Search for the cell housing the specified text and yield its (x, y) center coordinate. 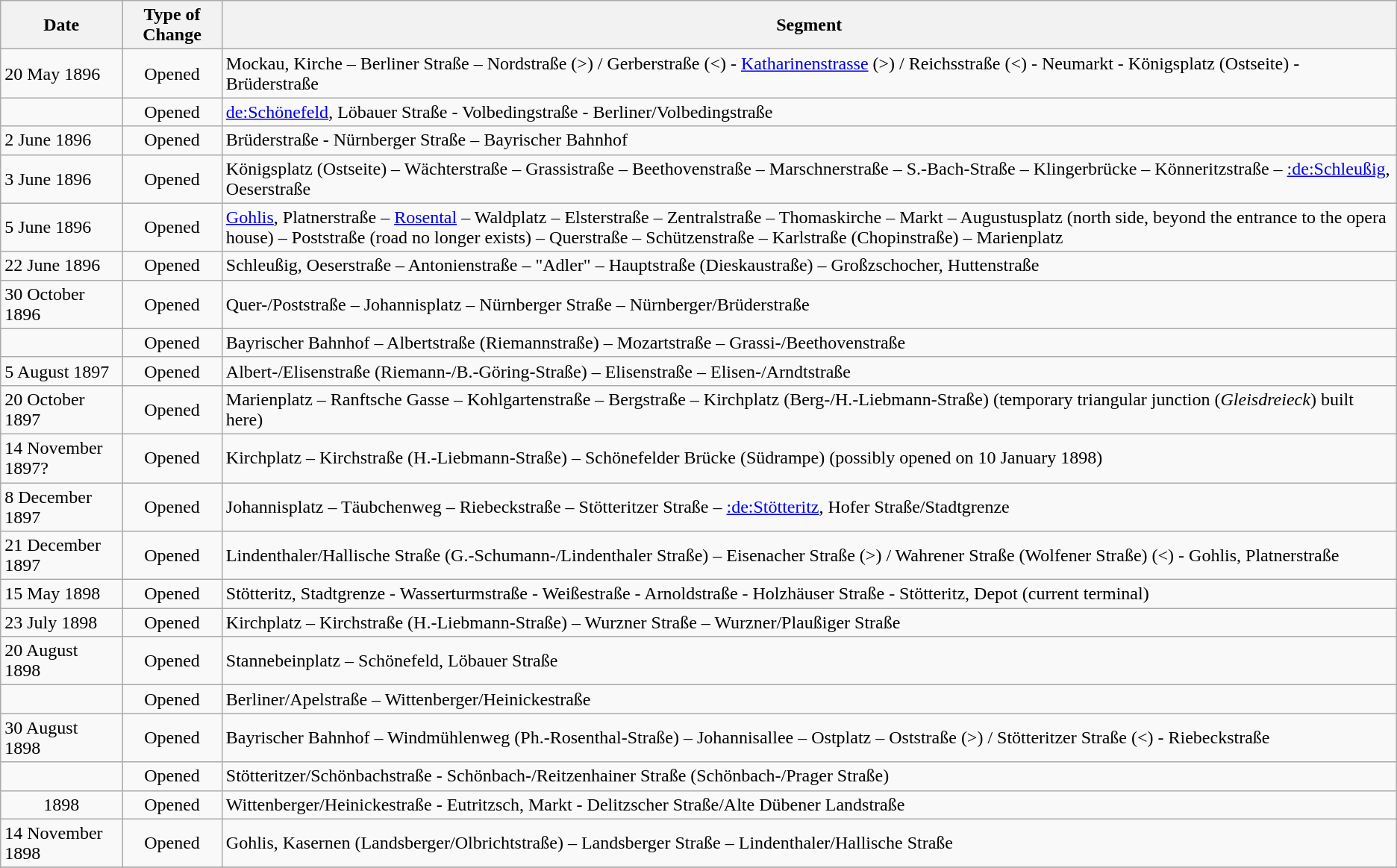
Date (61, 25)
30 October 1896 (61, 305)
Stannebeinplatz – Schönefeld, Löbauer Straße (809, 661)
Berliner/Apelstraße – Wittenberger/Heinickestraße (809, 699)
Type of Change (172, 25)
Kirchplatz – Kirchstraße (H.-Liebmann-Straße) – Wurzner Straße – Wurzner/Plaußiger Straße (809, 622)
1898 (61, 805)
2 June 1896 (61, 140)
22 June 1896 (61, 266)
8 December 1897 (61, 506)
Schleußig, Oeserstraße – Antonienstraße – "Adler" – Hauptstraße (Dieskaustraße) – Großzschocher, Huttenstraße (809, 266)
21 December 1897 (61, 555)
Johannisplatz – Täubchenweg – Riebeckstraße – Stötteritzer Straße – :de:Stötteritz, Hofer Straße/Stadtgrenze (809, 506)
20 October 1897 (61, 409)
30 August 1898 (61, 737)
Gohlis, Kasernen (Landsberger/Olbrichtstraße) – Landsberger Straße – Lindenthaler/Hallische Straße (809, 843)
14 November 1898 (61, 843)
20 May 1896 (61, 73)
Kirchplatz – Kirchstraße (H.-Liebmann-Straße) – Schönefelder Brücke (Südrampe) (possibly opened on 10 January 1898) (809, 458)
20 August 1898 (61, 661)
Bayrischer Bahnhof – Albertstraße (Riemannstraße) – Mozartstraße – Grassi-/Beethovenstraße (809, 343)
5 June 1896 (61, 227)
3 June 1896 (61, 179)
Brüderstraße - Nürnberger Straße – Bayrischer Bahnhof (809, 140)
Albert-/Elisenstraße (Riemann-/B.-Göring-Straße) – Elisenstraße – Elisen-/Arndtstraße (809, 371)
5 August 1897 (61, 371)
Wittenberger/Heinickestraße - Eutritzsch, Markt - Delitzscher Straße/Alte Dübener Landstraße (809, 805)
Bayrischer Bahnhof – Windmühlenweg (Ph.-Rosenthal-Straße) – Johannisallee – Ostplatz – Oststraße (>) / Stötteritzer Straße (<) - Riebeckstraße (809, 737)
15 May 1898 (61, 594)
14 November 1897? (61, 458)
de:Schönefeld, Löbauer Straße - Volbedingstraße - Berliner/Volbedingstraße (809, 112)
Segment (809, 25)
Stötteritzer/Schönbachstraße - Schönbach-/Reitzenhainer Straße (Schönbach-/Prager Straße) (809, 776)
Stötteritz, Stadtgrenze - Wasserturmstraße - Weißestraße - Arnoldstraße - Holzhäuser Straße - Stötteritz, Depot (current terminal) (809, 594)
23 July 1898 (61, 622)
Quer-/Poststraße – Johannisplatz – Nürnberger Straße – Nürnberger/Brüderstraße (809, 305)
